Provide the [x, y] coordinate of the cell's center where the given text is located.  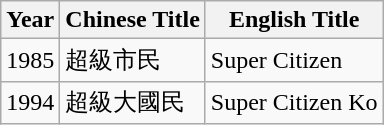
1985 [30, 60]
Year [30, 20]
超級市民 [133, 60]
Super Citizen Ko [294, 102]
Super Citizen [294, 60]
English Title [294, 20]
超級大國民 [133, 102]
Chinese Title [133, 20]
1994 [30, 102]
